Return the (X, Y) coordinate for the center point of the cell that contains the specified text.  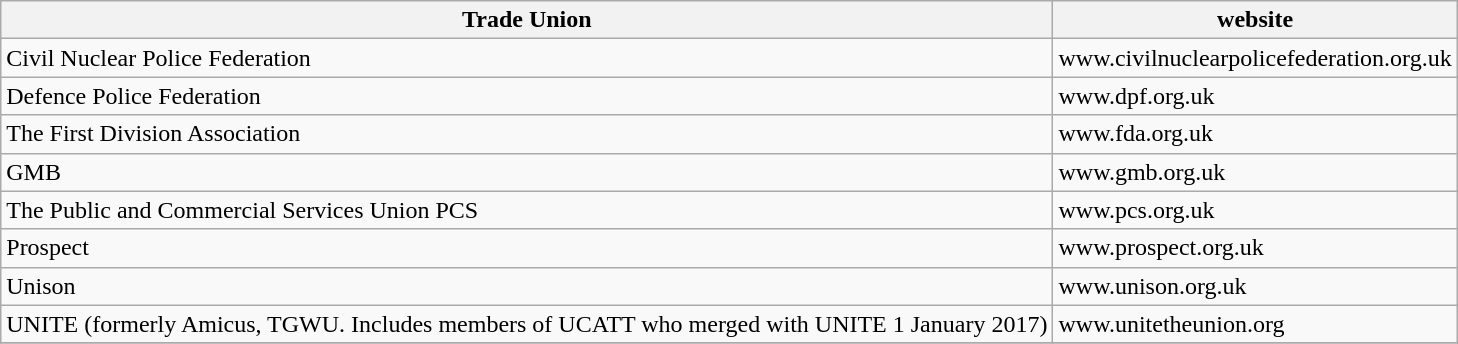
Prospect (527, 248)
The Public and Commercial Services Union PCS (527, 210)
Civil Nuclear Police Federation (527, 58)
www.dpf.org.uk (1255, 96)
www.civilnuclearpolicefederation.org.uk (1255, 58)
GMB (527, 172)
www.unison.org.uk (1255, 286)
www.prospect.org.uk (1255, 248)
Unison (527, 286)
Trade Union (527, 20)
The First Division Association (527, 134)
www.pcs.org.uk (1255, 210)
Defence Police Federation (527, 96)
website (1255, 20)
www.unitetheunion.org (1255, 324)
www.fda.org.uk (1255, 134)
www.gmb.org.uk (1255, 172)
UNITE (formerly Amicus, TGWU. Includes members of UCATT who merged with UNITE 1 January 2017) (527, 324)
